Scan for the cell matching the given text and deliver its (X, Y) coordinate at center. 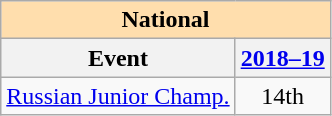
2018–19 (282, 58)
14th (282, 96)
Russian Junior Champ. (118, 96)
Event (118, 58)
National (166, 20)
